Return the (X, Y) coordinate for the center point of the cell that contains the specified text.  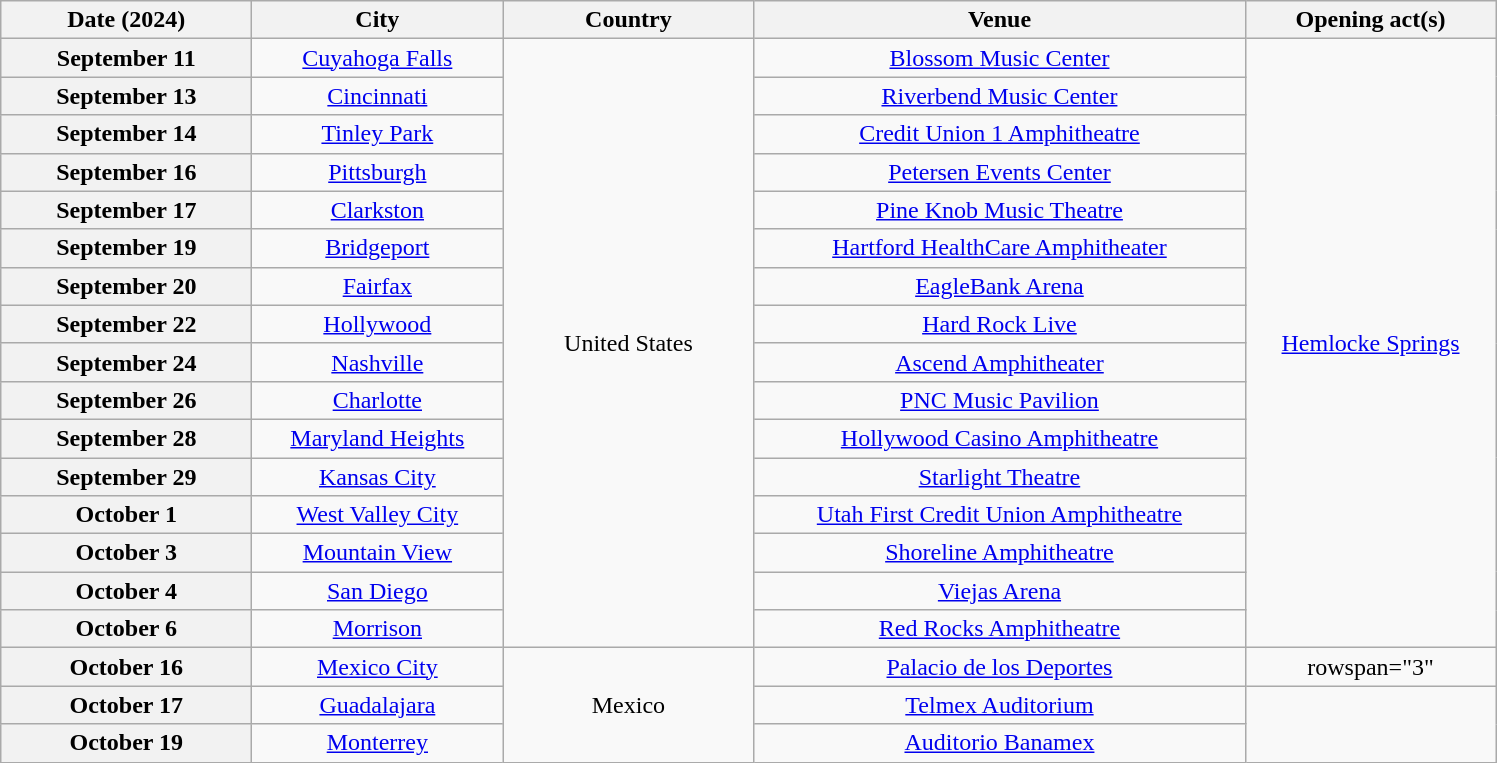
Ascend Amphitheater (1000, 362)
October 19 (126, 743)
September 14 (126, 134)
PNC Music Pavilion (1000, 400)
Blossom Music Center (1000, 58)
Kansas City (378, 477)
September 24 (126, 362)
September 26 (126, 400)
September 13 (126, 96)
Guadalajara (378, 705)
Maryland Heights (378, 438)
September 22 (126, 324)
Utah First Credit Union Amphitheatre (1000, 515)
San Diego (378, 591)
Hartford HealthCare Amphitheater (1000, 248)
Opening act(s) (1370, 20)
Monterrey (378, 743)
Viejas Arena (1000, 591)
Venue (1000, 20)
Mexico City (378, 667)
Date (2024) (126, 20)
September 19 (126, 248)
September 17 (126, 210)
EagleBank Arena (1000, 286)
Credit Union 1 Amphitheatre (1000, 134)
Auditorio Banamex (1000, 743)
Red Rocks Amphitheatre (1000, 629)
Mountain View (378, 553)
Cuyahoga Falls (378, 58)
Pine Knob Music Theatre (1000, 210)
September 16 (126, 172)
October 6 (126, 629)
October 4 (126, 591)
Telmex Auditorium (1000, 705)
Nashville (378, 362)
Charlotte (378, 400)
Cincinnati (378, 96)
Hemlocke Springs (1370, 344)
Morrison (378, 629)
September 29 (126, 477)
United States (628, 344)
Petersen Events Center (1000, 172)
Country (628, 20)
Pittsburgh (378, 172)
October 1 (126, 515)
Hollywood Casino Amphitheatre (1000, 438)
Hard Rock Live (1000, 324)
October 17 (126, 705)
Mexico (628, 705)
West Valley City (378, 515)
September 11 (126, 58)
Clarkston (378, 210)
Bridgeport (378, 248)
September 20 (126, 286)
Shoreline Amphitheatre (1000, 553)
October 16 (126, 667)
Riverbend Music Center (1000, 96)
September 28 (126, 438)
Starlight Theatre (1000, 477)
Hollywood (378, 324)
Fairfax (378, 286)
October 3 (126, 553)
Palacio de los Deportes (1000, 667)
rowspan="3" (1370, 667)
Tinley Park (378, 134)
City (378, 20)
